Extract the [x, y] coordinate from the center of the cell holding the provided text.  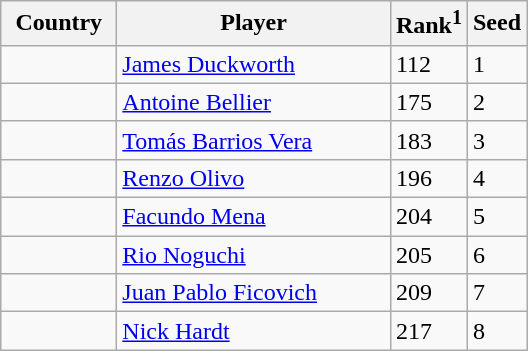
217 [428, 331]
4 [496, 178]
Renzo Olivo [254, 178]
Antoine Bellier [254, 102]
8 [496, 331]
2 [496, 102]
Tomás Barrios Vera [254, 140]
209 [428, 293]
205 [428, 255]
Rank1 [428, 24]
Country [59, 24]
1 [496, 64]
204 [428, 217]
Facundo Mena [254, 217]
196 [428, 178]
3 [496, 140]
Rio Noguchi [254, 255]
6 [496, 255]
183 [428, 140]
Nick Hardt [254, 331]
175 [428, 102]
112 [428, 64]
Juan Pablo Ficovich [254, 293]
7 [496, 293]
Seed [496, 24]
Player [254, 24]
5 [496, 217]
James Duckworth [254, 64]
